Capture the cell that displays the provided text and extract its [x, y] central coordinate. 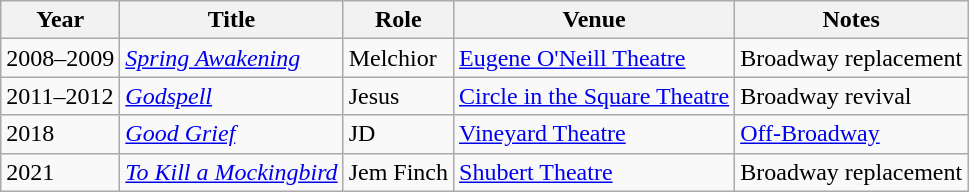
JD [398, 134]
Melchior [398, 58]
Jesus [398, 96]
Title [232, 20]
2021 [60, 172]
Circle in the Square Theatre [594, 96]
Jem Finch [398, 172]
Venue [594, 20]
2011–2012 [60, 96]
Broadway revival [852, 96]
Notes [852, 20]
Shubert Theatre [594, 172]
To Kill a Mockingbird [232, 172]
Off-Broadway [852, 134]
2008–2009 [60, 58]
Role [398, 20]
Vineyard Theatre [594, 134]
2018 [60, 134]
Good Grief [232, 134]
Eugene O'Neill Theatre [594, 58]
Year [60, 20]
Spring Awakening [232, 58]
Godspell [232, 96]
